Search for the cell housing the specified text and yield its (X, Y) center coordinate. 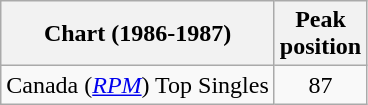
Canada (RPM) Top Singles (138, 85)
Peakposition (320, 34)
87 (320, 85)
Chart (1986-1987) (138, 34)
